Determine the (x, y) coordinate at the center of the cell enclosing the given text.  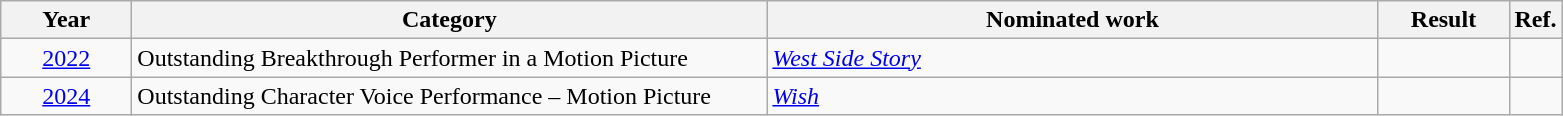
Outstanding Character Voice Performance – Motion Picture (450, 96)
Result (1444, 20)
West Side Story (1072, 58)
Year (66, 20)
Outstanding Breakthrough Performer in a Motion Picture (450, 58)
Category (450, 20)
2022 (66, 58)
Ref. (1536, 20)
Wish (1072, 96)
Nominated work (1072, 20)
2024 (66, 96)
